Determine the [X, Y] coordinate at the center of the cell enclosing the given text.  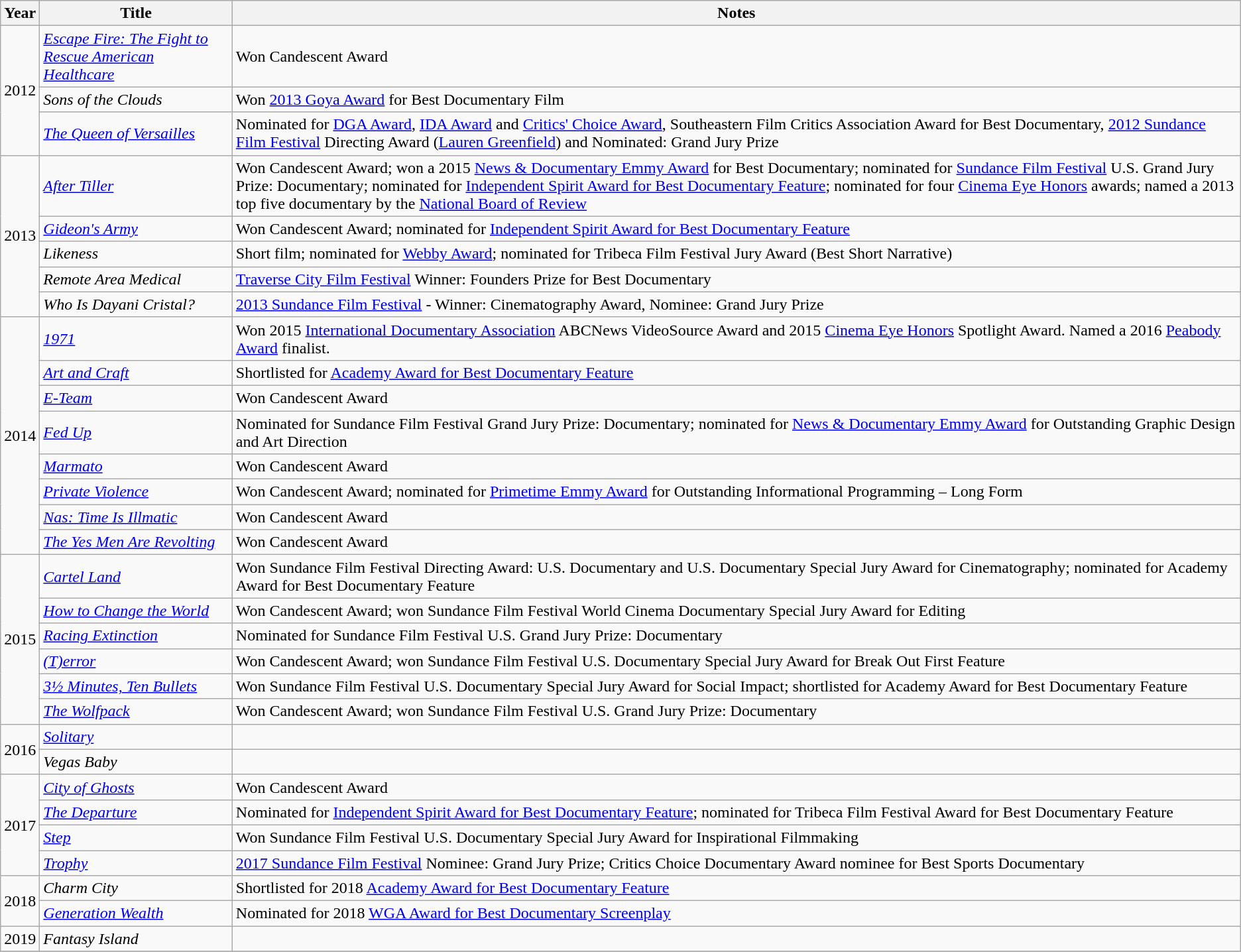
Won Sundance Film Festival U.S. Documentary Special Jury Award for Inspirational Filmmaking [736, 837]
2013 Sundance Film Festival - Winner: Cinematography Award, Nominee: Grand Jury Prize [736, 304]
Private Violence [137, 492]
Racing Extinction [137, 636]
2019 [20, 939]
Fantasy Island [137, 939]
E-Team [137, 398]
3½ Minutes, Ten Bullets [137, 686]
Shortlisted for Academy Award for Best Documentary Feature [736, 373]
Notes [736, 13]
The Departure [137, 812]
Nominated for Independent Spirit Award for Best Documentary Feature; nominated for Tribeca Film Festival Award for Best Documentary Feature [736, 812]
Nominated for Sundance Film Festival U.S. Grand Jury Prize: Documentary [736, 636]
Remote Area Medical [137, 279]
The Wolfpack [137, 711]
Title [137, 13]
Shortlisted for 2018 Academy Award for Best Documentary Feature [736, 888]
Won Sundance Film Festival U.S. Documentary Special Jury Award for Social Impact; shortlisted for Academy Award for Best Documentary Feature [736, 686]
2016 [20, 749]
Won Candescent Award; won Sundance Film Festival World Cinema Documentary Special Jury Award for Editing [736, 611]
2012 [20, 90]
Who Is Dayani Cristal? [137, 304]
(T)error [137, 661]
2017 Sundance Film Festival Nominee: Grand Jury Prize; Critics Choice Documentary Award nominee for Best Sports Documentary [736, 863]
Trophy [137, 863]
Fed Up [137, 432]
How to Change the World [137, 611]
Won Candescent Award; won Sundance Film Festival U.S. Documentary Special Jury Award for Break Out First Feature [736, 661]
Won 2013 Goya Award for Best Documentary Film [736, 99]
Generation Wealth [137, 914]
Year [20, 13]
Short film; nominated for Webby Award; nominated for Tribeca Film Festival Jury Award (Best Short Narrative) [736, 254]
Step [137, 837]
2017 [20, 825]
2014 [20, 436]
City of Ghosts [137, 787]
Won Candescent Award; nominated for Primetime Emmy Award for Outstanding Informational Programming – Long Form [736, 492]
Vegas Baby [137, 762]
Cartel Land [137, 577]
Likeness [137, 254]
The Yes Men Are Revolting [137, 542]
Traverse City Film Festival Winner: Founders Prize for Best Documentary [736, 279]
1971 [137, 338]
2013 [20, 236]
Nas: Time Is Illmatic [137, 517]
Gideon's Army [137, 229]
2018 [20, 901]
Marmato [137, 467]
Won Candescent Award; nominated for Independent Spirit Award for Best Documentary Feature [736, 229]
Won Candescent Award; won Sundance Film Festival U.S. Grand Jury Prize: Documentary [736, 711]
Nominated for 2018 WGA Award for Best Documentary Screenplay [736, 914]
2015 [20, 639]
Art and Craft [137, 373]
After Tiller [137, 186]
Escape Fire: The Fight to Rescue American Healthcare [137, 56]
Solitary [137, 737]
Charm City [137, 888]
Sons of the Clouds [137, 99]
The Queen of Versailles [137, 134]
